Detect which cell encompasses the target text, then output its (X, Y) center coordinate. 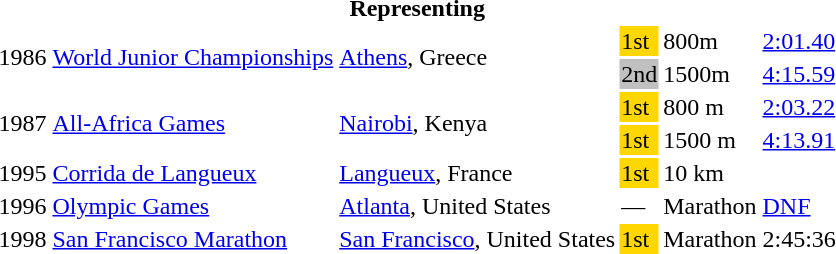
800 m (710, 107)
Athens, Greece (478, 58)
World Junior Championships (193, 58)
Olympic Games (193, 206)
800m (710, 41)
Langueux, France (478, 173)
Corrida de Langueux (193, 173)
— (640, 206)
1500m (710, 74)
San Francisco, United States (478, 239)
Nairobi, Kenya (478, 124)
10 km (710, 173)
San Francisco Marathon (193, 239)
Atlanta, United States (478, 206)
1500 m (710, 140)
2nd (640, 74)
All-Africa Games (193, 124)
